Determine the (X, Y) coordinate at the center of the cell enclosing the given text.  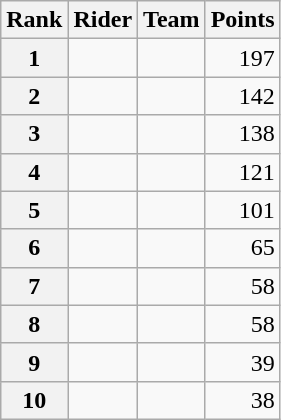
5 (34, 210)
Rider (103, 20)
1 (34, 58)
39 (242, 362)
6 (34, 248)
142 (242, 96)
Team (172, 20)
4 (34, 172)
101 (242, 210)
8 (34, 324)
Rank (34, 20)
9 (34, 362)
197 (242, 58)
65 (242, 248)
121 (242, 172)
7 (34, 286)
2 (34, 96)
38 (242, 400)
Points (242, 20)
3 (34, 134)
10 (34, 400)
138 (242, 134)
